Pinpoint the cell where the given text exists, returning its (x, y) midpoint coordinate. 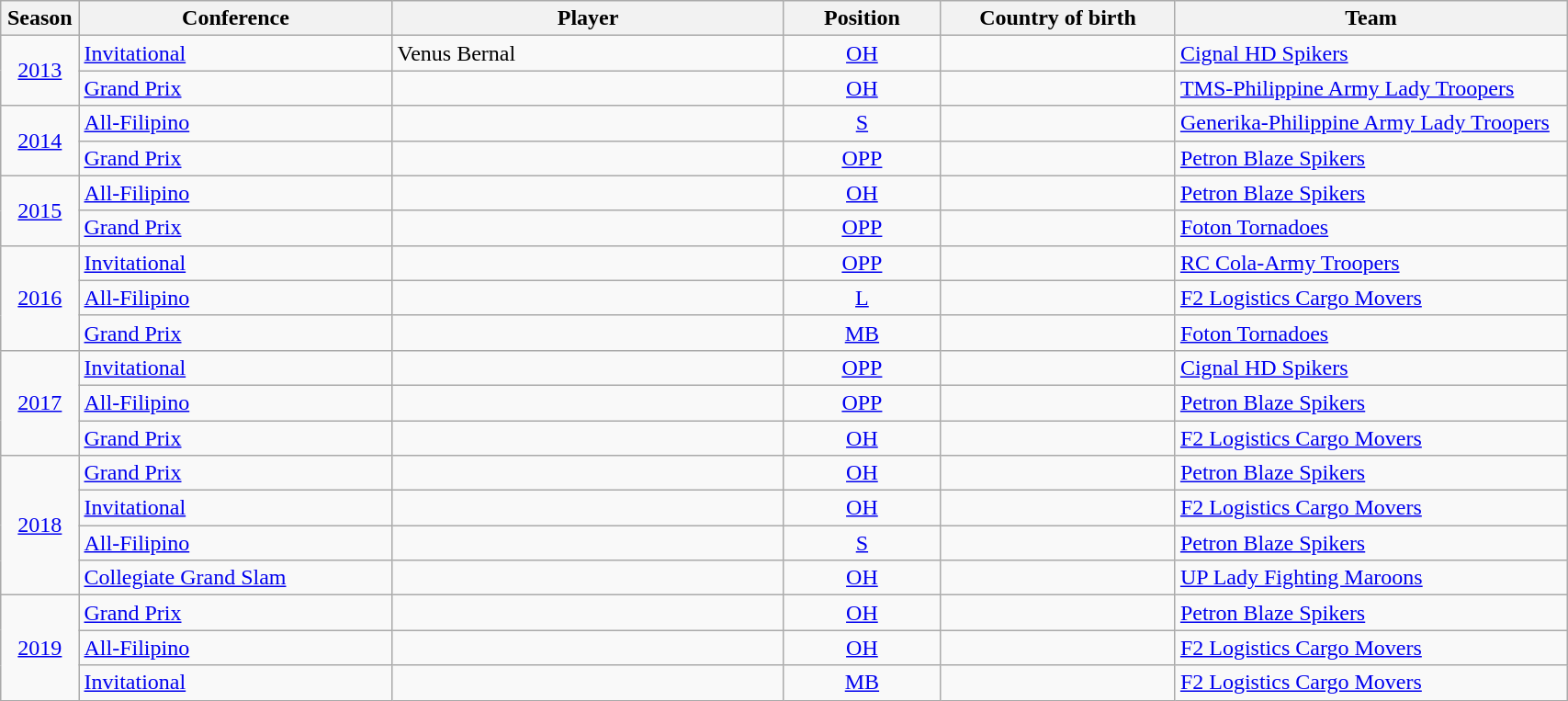
Collegiate Grand Slam (235, 578)
Conference (235, 18)
RC Cola-Army Troopers (1371, 263)
UP Lady Fighting Maroons (1371, 578)
Team (1371, 18)
Season (40, 18)
Generika-Philippine Army Lady Troopers (1371, 123)
L (862, 298)
2013 (40, 71)
Position (862, 18)
Country of birth (1058, 18)
2018 (40, 526)
Venus Bernal (588, 53)
2015 (40, 210)
2017 (40, 402)
2014 (40, 141)
Player (588, 18)
TMS-Philippine Army Lady Troopers (1371, 88)
2019 (40, 648)
2016 (40, 298)
